Return the (x, y) coordinate for the center point of the cell that contains the specified text.  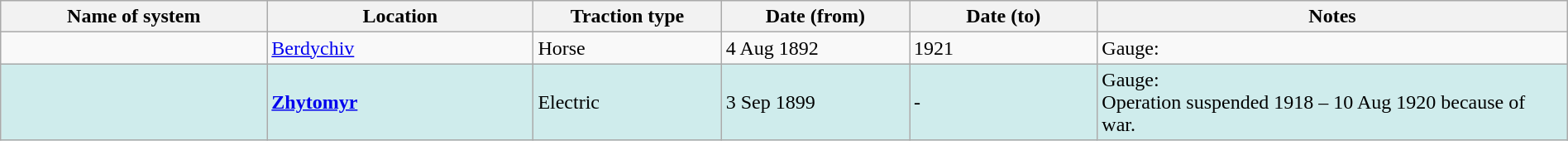
Berdychiv (400, 48)
- (1004, 102)
Location (400, 17)
Gauge: Operation suspended 1918 – 10 Aug 1920 because of war. (1332, 102)
1921 (1004, 48)
Notes (1332, 17)
Name of system (134, 17)
Horse (627, 48)
Electric (627, 102)
Traction type (627, 17)
Date (from) (815, 17)
4 Aug 1892 (815, 48)
Zhytomyr (400, 102)
Date (to) (1004, 17)
Gauge: (1332, 48)
3 Sep 1899 (815, 102)
